Provide the (X, Y) coordinate of the cell's center where the given text is located.  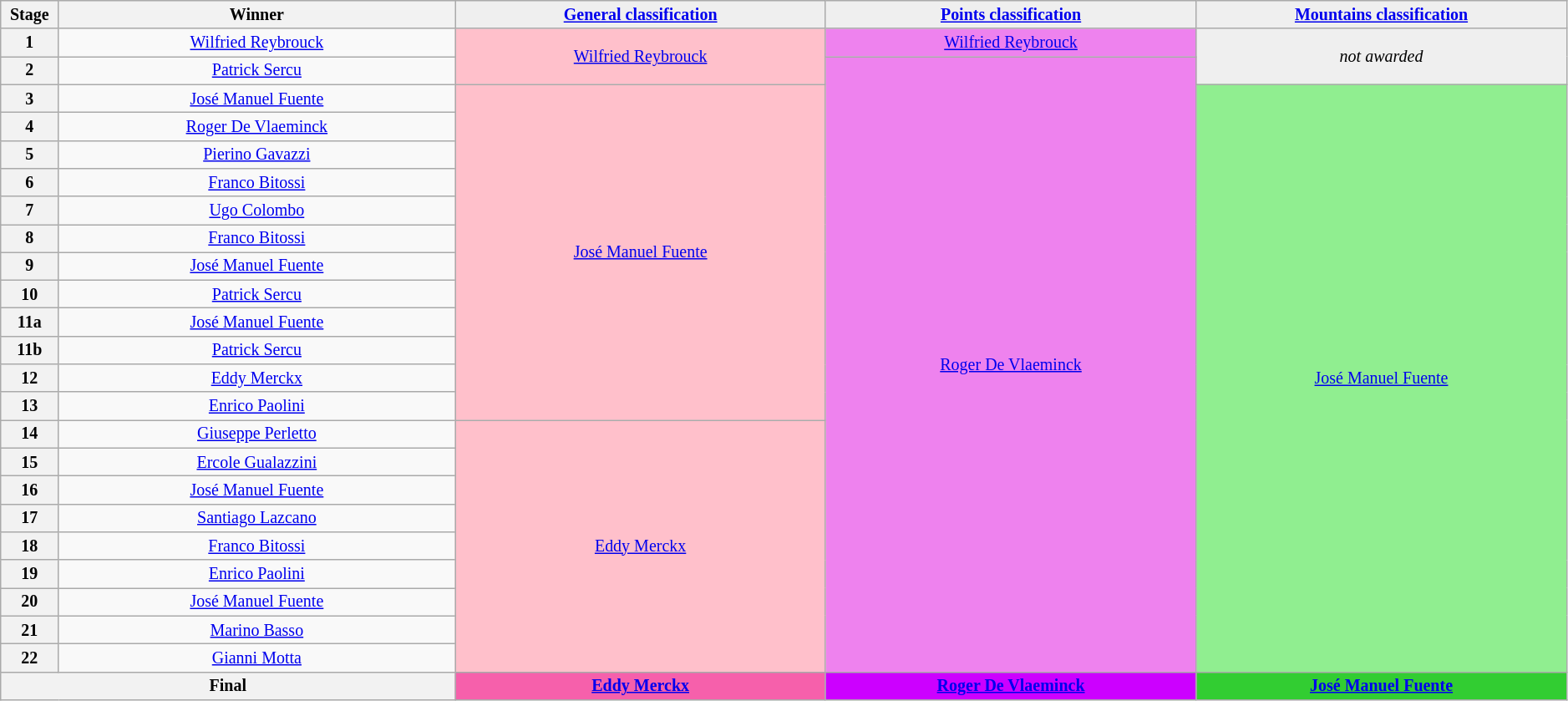
Ugo Colombo (257, 211)
Santiago Lazcano (257, 518)
3 (30, 99)
19 (30, 573)
5 (30, 154)
not awarded (1382, 57)
Giuseppe Perletto (257, 434)
Mountains classification (1382, 15)
Winner (257, 15)
14 (30, 434)
11a (30, 323)
11b (30, 351)
Marino Basso (257, 630)
7 (30, 211)
21 (30, 630)
17 (30, 518)
Gianni Motta (257, 658)
2 (30, 70)
Stage (30, 15)
Points classification (1011, 15)
4 (30, 127)
Pierino Gavazzi (257, 154)
13 (30, 406)
18 (30, 546)
General classification (640, 15)
6 (30, 182)
1 (30, 43)
16 (30, 490)
12 (30, 378)
15 (30, 463)
8 (30, 239)
Ercole Gualazzini (257, 463)
Final (228, 685)
10 (30, 294)
20 (30, 602)
22 (30, 658)
9 (30, 266)
